Output the [x, y] coordinate of the center of the cell containing the given text.  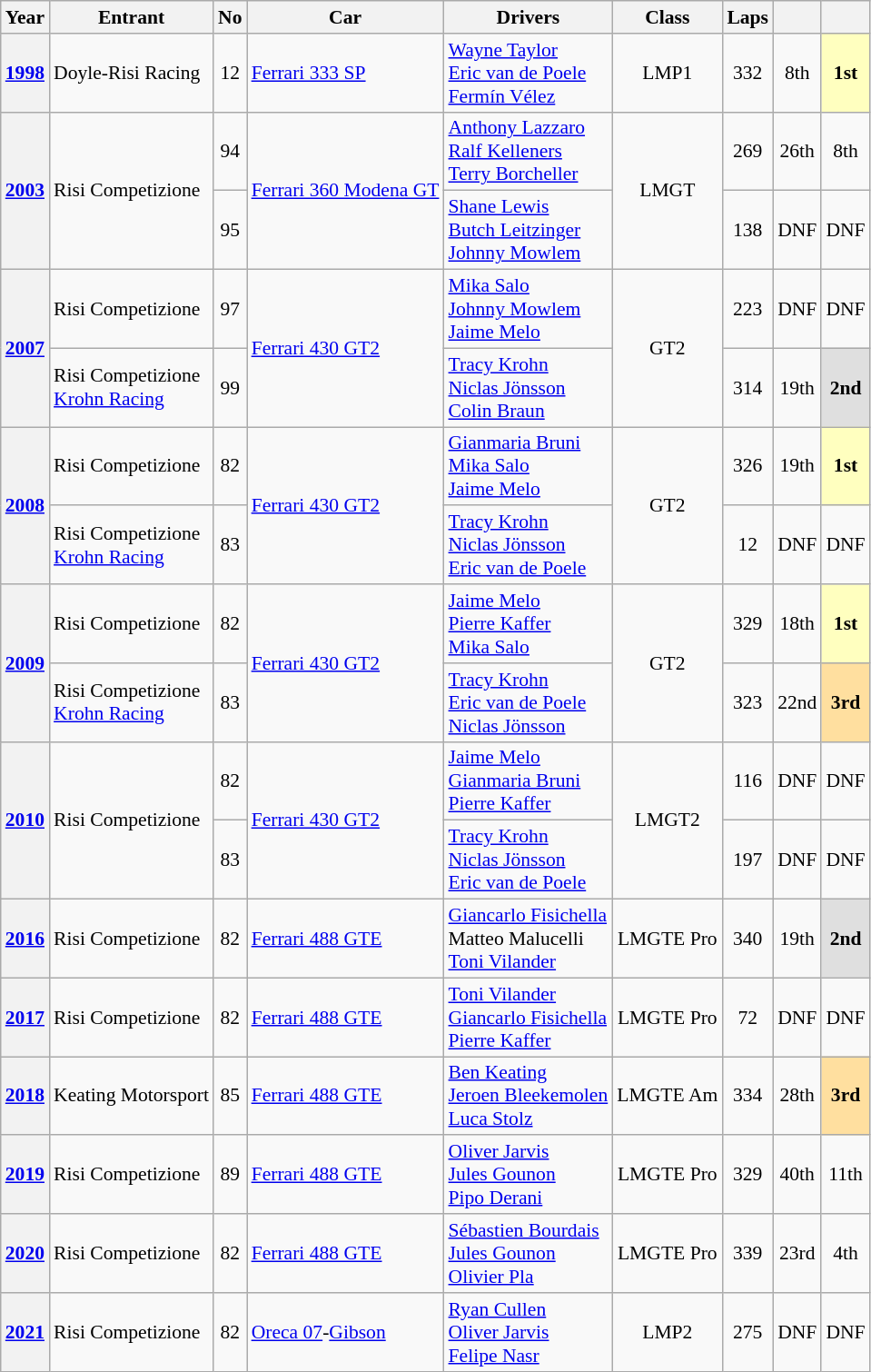
2010 [25, 820]
Wayne Taylor Eric van de Poele Fermín Vélez [529, 73]
LMGT [667, 191]
2007 [25, 349]
No [231, 17]
Ryan Cullen Oliver Jarvis Felipe Nasr [529, 1332]
2016 [25, 940]
Ferrari 333 SP [345, 73]
23rd [797, 1254]
Jaime Melo Gianmaria Bruni Pierre Kaffer [529, 781]
116 [747, 781]
Class [667, 17]
2008 [25, 505]
Oreca 07-Gibson [345, 1332]
72 [747, 1018]
1998 [25, 73]
LMGT2 [667, 820]
11th [845, 1176]
323 [747, 703]
138 [747, 231]
Laps [747, 17]
Anthony Lazzaro Ralf Kelleners Terry Borcheller [529, 151]
94 [231, 151]
Sébastien Bourdais Jules Gounon Olivier Pla [529, 1254]
Tracy Krohn Niclas Jönsson Colin Braun [529, 387]
Gianmaria Bruni Mika Salo Jaime Melo [529, 467]
223 [747, 309]
Giancarlo Fisichella Matteo Malucelli Toni Vilander [529, 940]
Ben Keating Jeroen Bleekemolen Luca Stolz [529, 1096]
2018 [25, 1096]
2021 [25, 1332]
339 [747, 1254]
Jaime Melo Pierre Kaffer Mika Salo [529, 623]
Car [345, 17]
40th [797, 1176]
Shane Lewis Butch Leitzinger Johnny Mowlem [529, 231]
340 [747, 940]
Keating Motorsport [131, 1096]
28th [797, 1096]
89 [231, 1176]
Ferrari 360 Modena GT [345, 191]
314 [747, 387]
197 [747, 860]
Year [25, 17]
Toni Vilander Giancarlo Fisichella Pierre Kaffer [529, 1018]
LMP2 [667, 1332]
2019 [25, 1176]
2017 [25, 1018]
Entrant [131, 17]
326 [747, 467]
269 [747, 151]
18th [797, 623]
4th [845, 1254]
Drivers [529, 17]
LMP1 [667, 73]
85 [231, 1096]
334 [747, 1096]
2020 [25, 1254]
275 [747, 1332]
26th [797, 151]
99 [231, 387]
332 [747, 73]
22nd [797, 703]
Mika Salo Johnny Mowlem Jaime Melo [529, 309]
Tracy Krohn Eric van de Poele Niclas Jönsson [529, 703]
2003 [25, 191]
LMGTE Am [667, 1096]
95 [231, 231]
2009 [25, 663]
Doyle-Risi Racing [131, 73]
Oliver Jarvis Jules Gounon Pipo Derani [529, 1176]
97 [231, 309]
